Extract the [X, Y] coordinate from the center of the cell holding the provided text.  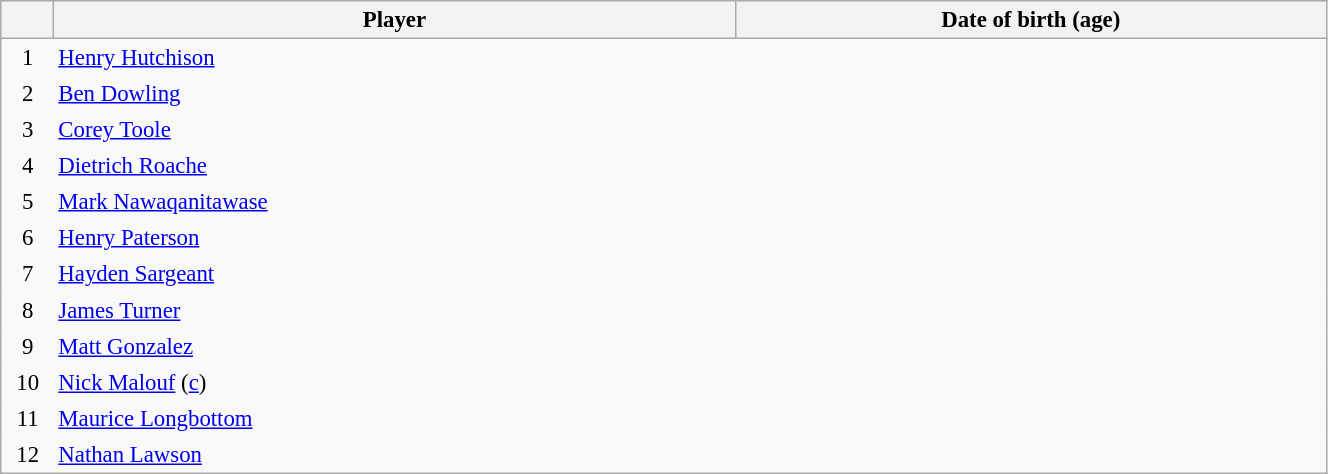
6 [28, 238]
Nathan Lawson [394, 454]
Corey Toole [394, 129]
Mark Nawaqanitawase [394, 202]
Dietrich Roache [394, 166]
Matt Gonzalez [394, 346]
5 [28, 202]
10 [28, 382]
Hayden Sargeant [394, 274]
1 [28, 58]
9 [28, 346]
Date of birth (age) [1030, 20]
Nick Malouf (c) [394, 382]
Player [394, 20]
7 [28, 274]
12 [28, 454]
2 [28, 93]
11 [28, 418]
Henry Paterson [394, 238]
James Turner [394, 310]
Maurice Longbottom [394, 418]
4 [28, 166]
8 [28, 310]
Ben Dowling [394, 93]
3 [28, 129]
Henry Hutchison [394, 58]
